Locate the cell with the specified text and output its [x, y] center coordinate. 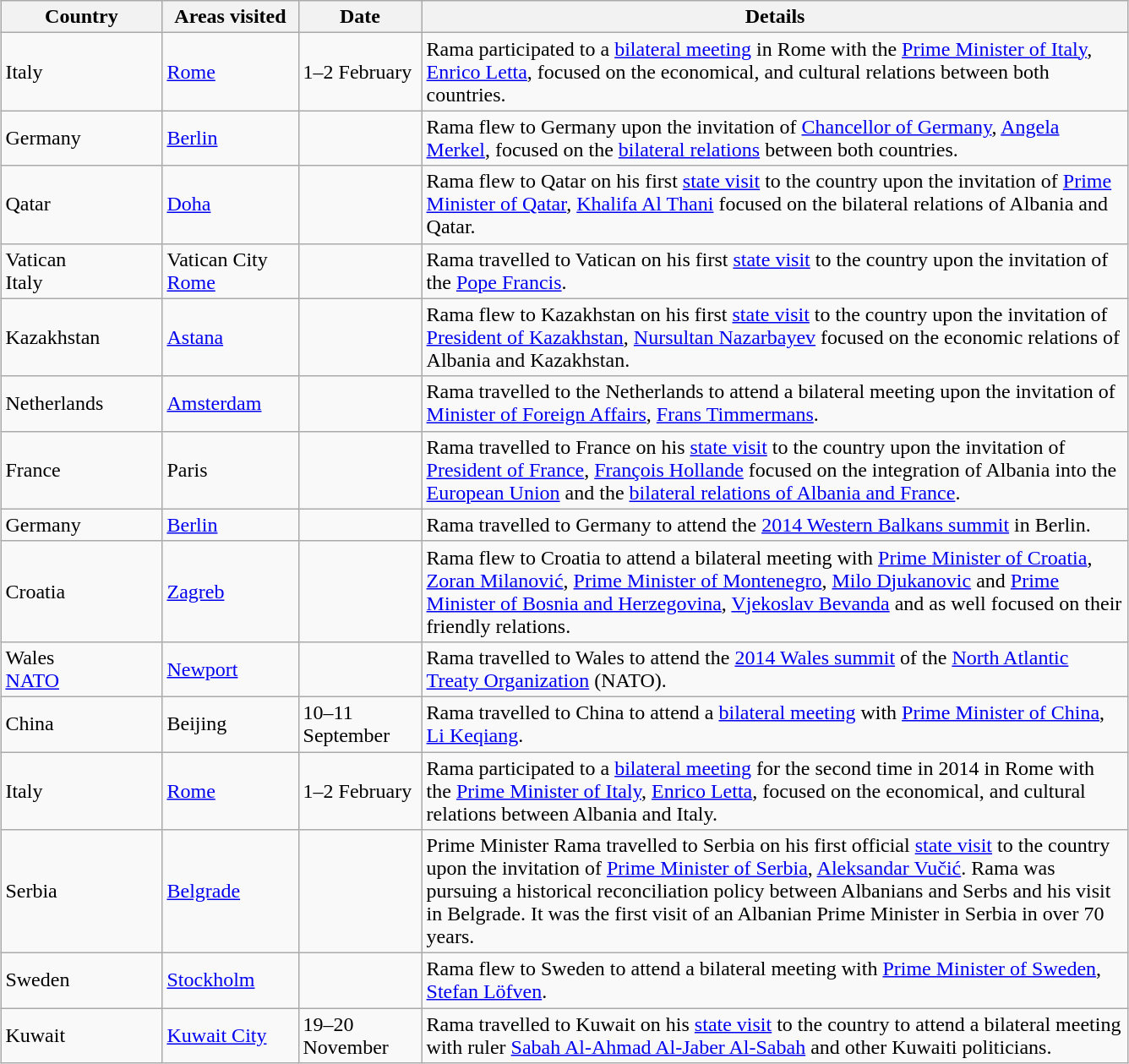
Date [360, 17]
Netherlands [81, 404]
Doha [230, 205]
Rama travelled to Vatican on his first state visit to the country upon the invitation of the Pope Francis. [775, 270]
Stockholm [230, 980]
Rama flew to Germany upon the invitation of Chancellor of Germany, Angela Merkel, focused on the bilateral relations between both countries. [775, 139]
Rama flew to Sweden to attend a bilateral meeting with Prime Minister of Sweden, Stefan Löfven. [775, 980]
Vatican City Rome [230, 270]
Astana [230, 337]
Qatar [81, 205]
Serbia [81, 892]
France [81, 470]
Belgrade [230, 892]
10–11 September [360, 723]
Rama travelled to Germany to attend the 2014 Western Balkans summit in Berlin. [775, 525]
Vatican Italy [81, 270]
China [81, 723]
19–20 November [360, 1036]
Country [81, 17]
Kuwait City [230, 1036]
Kazakhstan [81, 337]
Rama travelled to China to attend a bilateral meeting with Prime Minister of China, Li Keqiang. [775, 723]
Amsterdam [230, 404]
Beijing [230, 723]
Areas visited [230, 17]
Sweden [81, 980]
Newport [230, 669]
Details [775, 17]
Wales NATO [81, 669]
Zagreb [230, 592]
Rama travelled to the Netherlands to attend a bilateral meeting upon the invitation of Minister of Foreign Affairs, Frans Timmermans. [775, 404]
Kuwait [81, 1036]
Paris [230, 470]
Croatia [81, 592]
Rama travelled to Wales to attend the 2014 Wales summit of the North Atlantic Treaty Organization (NATO). [775, 669]
